Locate the cell with the specified text and output its (x, y) center coordinate. 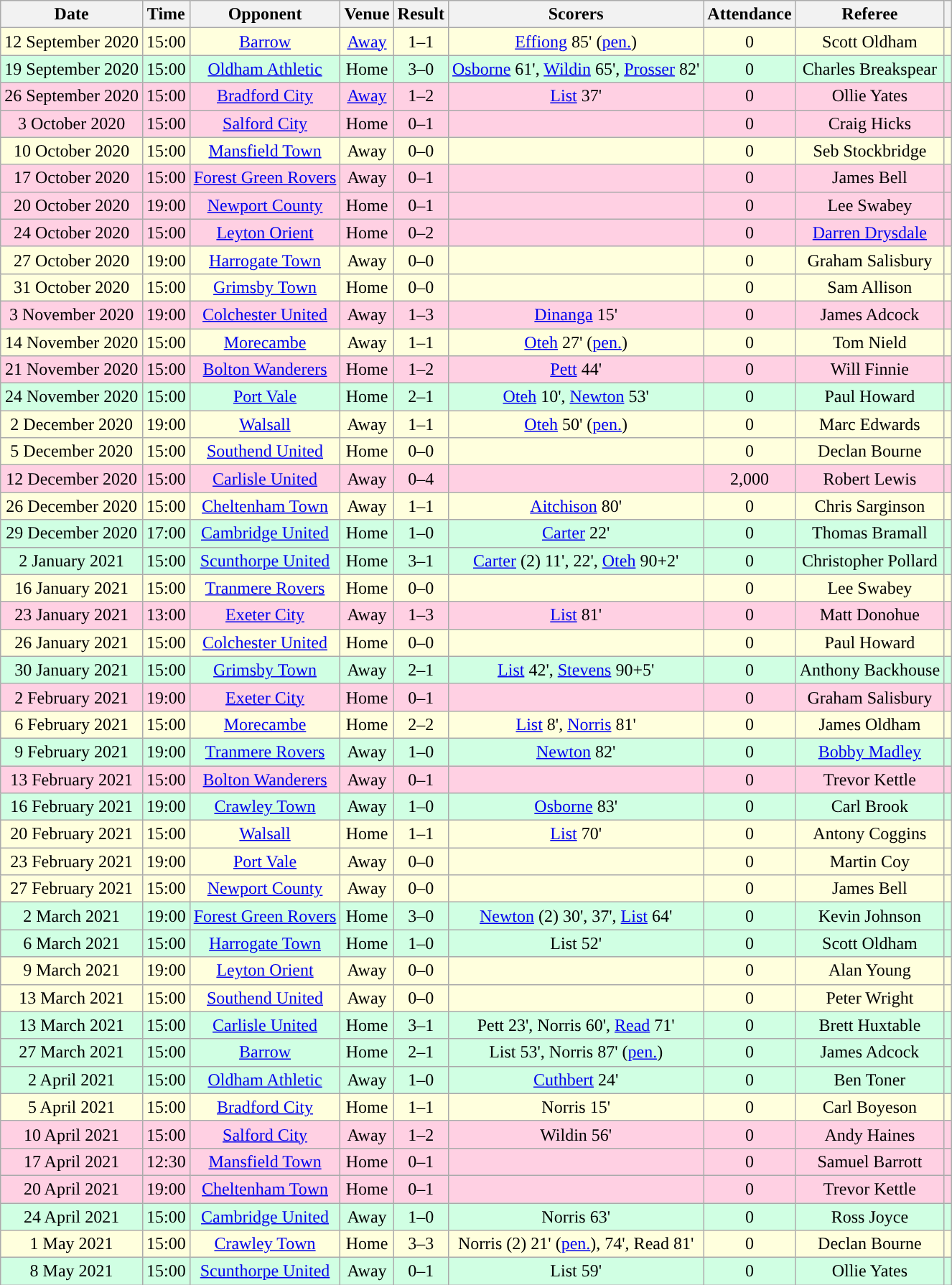
Ross Joyce (869, 1217)
2 December 2020 (72, 424)
Attendance (750, 14)
Oteh 50' (pen.) (576, 424)
26 January 2021 (72, 642)
13:00 (166, 615)
23 January 2021 (72, 615)
30 January 2021 (72, 670)
Samuel Barrott (869, 1162)
Craig Hicks (869, 123)
Result (421, 14)
Chris Sarginson (869, 506)
Martin Coy (869, 861)
3 October 2020 (72, 123)
17 October 2020 (72, 178)
Antony Coggins (869, 834)
Alan Young (869, 971)
10 April 2021 (72, 1134)
Robert Lewis (869, 479)
Date (72, 14)
Effiong 85' (pen.) (576, 42)
Dinanga 15' (576, 314)
3 November 2020 (72, 314)
17 April 2021 (72, 1162)
10 October 2020 (72, 151)
Aitchison 80' (576, 506)
Anthony Backhouse (869, 670)
16 January 2021 (72, 588)
29 December 2020 (72, 533)
Wildin 56' (576, 1134)
List 81' (576, 615)
1 May 2021 (72, 1244)
List 8', Norris 81' (576, 724)
Darren Drysdale (869, 233)
Bobby Madley (869, 752)
6 March 2021 (72, 943)
Kevin Johnson (869, 916)
14 November 2020 (72, 342)
12 December 2020 (72, 479)
List 42', Stevens 90+5' (576, 670)
2 April 2021 (72, 1080)
24 November 2020 (72, 397)
26 December 2020 (72, 506)
Carter (2) 11', 22', Oteh 90+2' (576, 561)
Pett 44' (576, 370)
Opponent (265, 14)
12:30 (166, 1162)
24 April 2021 (72, 1217)
List 59' (576, 1271)
2,000 (750, 479)
Carter 22' (576, 533)
6 February 2021 (72, 724)
23 February 2021 (72, 861)
Tom Nield (869, 342)
0–4 (421, 479)
8 May 2021 (72, 1271)
2–2 (421, 724)
Will Finnie (869, 370)
2 March 2021 (72, 916)
Seb Stockbridge (869, 151)
James Oldham (869, 724)
Newton (2) 30', 37', List 64' (576, 916)
2 January 2021 (72, 561)
Christopher Pollard (869, 561)
21 November 2020 (72, 370)
16 February 2021 (72, 807)
5 April 2021 (72, 1107)
27 February 2021 (72, 889)
12 September 2020 (72, 42)
20 October 2020 (72, 205)
List 53', Norris 87' (pen.) (576, 1052)
Cuthbert 24' (576, 1080)
Ben Toner (869, 1080)
13 February 2021 (72, 779)
5 December 2020 (72, 452)
Matt Donohue (869, 615)
Peter Wright (869, 998)
0–2 (421, 233)
Sam Allison (869, 287)
Newton 82' (576, 752)
Brett Huxtable (869, 1025)
Andy Haines (869, 1134)
9 March 2021 (72, 971)
9 February 2021 (72, 752)
2 February 2021 (72, 697)
Norris (2) 21' (pen.), 74', Read 81' (576, 1244)
Time (166, 14)
Marc Edwards (869, 424)
20 April 2021 (72, 1189)
Thomas Bramall (869, 533)
27 October 2020 (72, 260)
Charles Breakspear (869, 69)
List 70' (576, 834)
31 October 2020 (72, 287)
Scorers (576, 14)
Venue (367, 14)
19 September 2020 (72, 69)
Pett 23', Norris 60', Read 71' (576, 1025)
Norris 15' (576, 1107)
Osborne 83' (576, 807)
17:00 (166, 533)
List 52' (576, 943)
Oteh 27' (pen.) (576, 342)
27 March 2021 (72, 1052)
List 37' (576, 96)
Referee (869, 14)
Carl Brook (869, 807)
3–3 (421, 1244)
24 October 2020 (72, 233)
Osborne 61', Wildin 65', Prosser 82' (576, 69)
20 February 2021 (72, 834)
26 September 2020 (72, 96)
Carl Boyeson (869, 1107)
Oteh 10', Newton 53' (576, 397)
Norris 63' (576, 1217)
